Search for the cell housing the specified text and yield its (x, y) center coordinate. 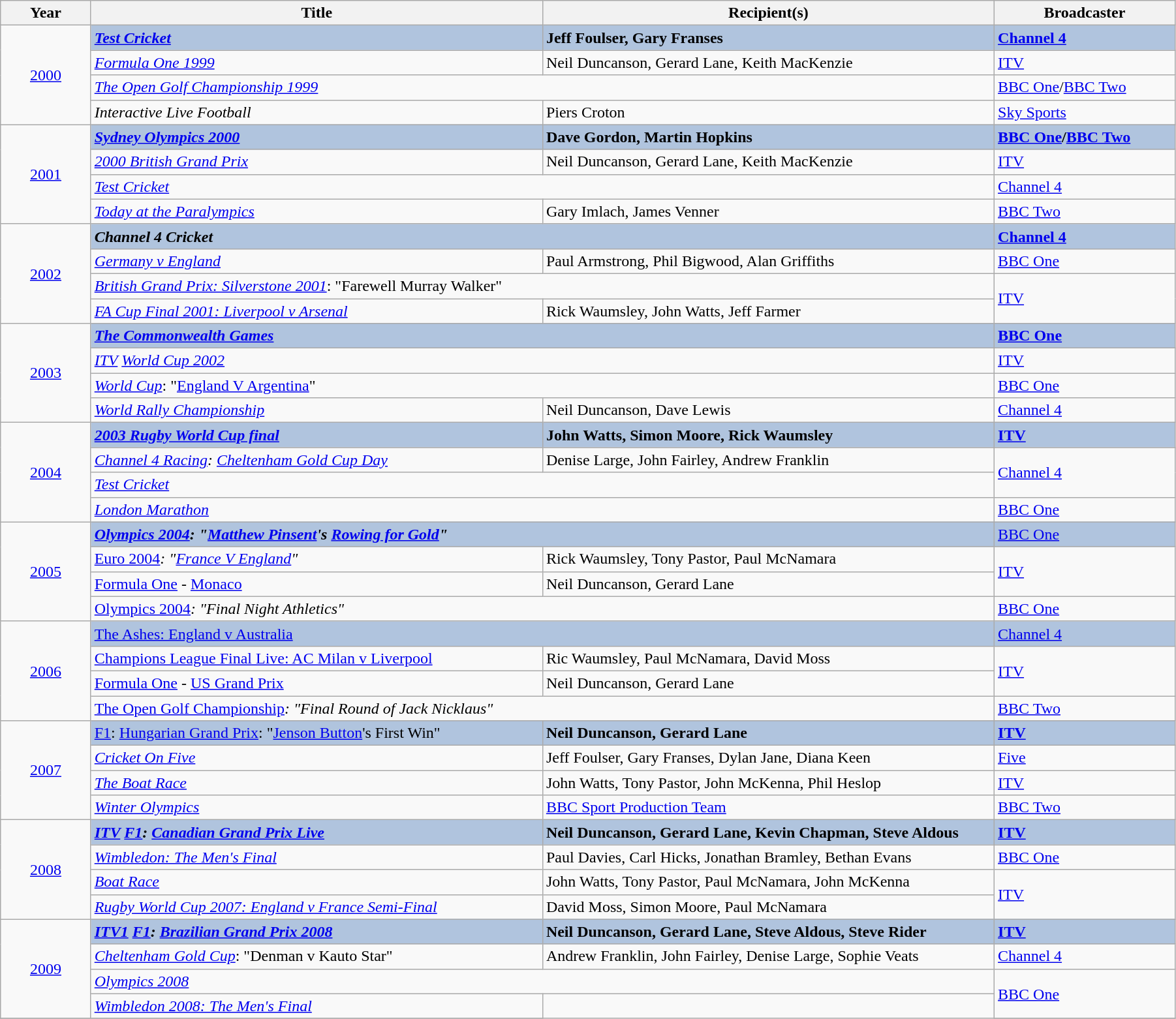
FA Cup Final 2001: Liverpool v Arsenal (317, 311)
Recipient(s) (768, 13)
2000 (46, 75)
Boat Race (317, 882)
Title (317, 13)
Jeff Foulser, Gary Franses (768, 38)
Andrew Franklin, John Fairley, Denise Large, Sophie Veats (768, 956)
John Watts, Tony Pastor, Paul McNamara, John McKenna (768, 882)
Cheltenham Gold Cup: "Denman v Kauto Star" (317, 956)
Channel 4 Cricket (542, 236)
Jeff Foulser, Gary Franses, Dylan Jane, Diana Keen (768, 758)
Formula One - Monaco (317, 584)
Wimbledon: The Men's Final (317, 857)
ITV F1: Canadian Grand Prix Live (317, 832)
World Rally Championship (317, 410)
Germany v England (317, 261)
2000 British Grand Prix (317, 162)
The Commonwealth Games (542, 336)
British Grand Prix: Silverstone 2001: "Farewell Murray Walker" (542, 286)
Formula One - US Grand Prix (317, 683)
World Cup: "England V Argentina" (542, 386)
ITV1 F1: Brazilian Grand Prix 2008 (317, 932)
Interactive Live Football (317, 112)
Formula One 1999 (317, 63)
Rugby World Cup 2007: England v France Semi-Final (317, 907)
The Open Golf Championship: "Final Round of Jack Nicklaus" (542, 708)
Olympics 2004: "Final Night Athletics" (542, 609)
Five (1085, 758)
ITV World Cup 2002 (542, 361)
The Open Golf Championship 1999 (542, 87)
Channel 4 Racing: Cheltenham Gold Cup Day (317, 460)
Neil Duncanson, Gerard Lane, Steve Aldous, Steve Rider (768, 932)
John Watts, Simon Moore, Rick Waumsley (768, 435)
2003 (46, 373)
Rick Waumsley, John Watts, Jeff Farmer (768, 311)
Broadcaster (1085, 13)
2009 (46, 969)
The Boat Race (317, 783)
Neil Duncanson, Dave Lewis (768, 410)
Piers Croton (768, 112)
David Moss, Simon Moore, Paul McNamara (768, 907)
Olympics 2004: "Matthew Pinsent's Rowing for Gold" (542, 534)
Wimbledon 2008: The Men's Final (317, 1006)
2004 (46, 472)
Ric Waumsley, Paul McNamara, David Moss (768, 658)
Denise Large, John Fairley, Andrew Franklin (768, 460)
2007 (46, 770)
Cricket On Five (317, 758)
Sydney Olympics 2000 (317, 137)
2008 (46, 870)
2003 Rugby World Cup final (317, 435)
2002 (46, 273)
BBC Sport Production Team (768, 808)
Neil Duncanson, Gerard Lane, Kevin Chapman, Steve Aldous (768, 832)
London Marathon (542, 509)
Champions League Final Live: AC Milan v Liverpool (317, 658)
2001 (46, 174)
Winter Olympics (317, 808)
2006 (46, 671)
Euro 2004: "France V England" (317, 559)
Paul Davies, Carl Hicks, Jonathan Bramley, Bethan Evans (768, 857)
Paul Armstrong, Phil Bigwood, Alan Griffiths (768, 261)
Olympics 2008 (542, 981)
John Watts, Tony Pastor, John McKenna, Phil Heslop (768, 783)
Sky Sports (1085, 112)
Today at the Paralympics (317, 211)
The Ashes: England v Australia (542, 633)
F1: Hungarian Grand Prix: "Jenson Button's First Win" (317, 733)
Dave Gordon, Martin Hopkins (768, 137)
Rick Waumsley, Tony Pastor, Paul McNamara (768, 559)
Gary Imlach, James Venner (768, 211)
2005 (46, 571)
Year (46, 13)
